Search for the cell housing the specified text and yield its (X, Y) center coordinate. 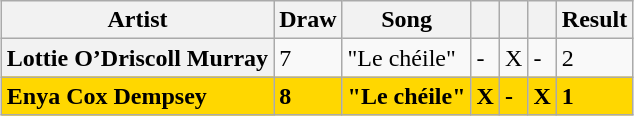
Lottie O’Driscoll Murray (137, 58)
2 (594, 58)
Result (594, 20)
8 (308, 96)
Artist (137, 20)
7 (308, 58)
Song (406, 20)
1 (594, 96)
Draw (308, 20)
Enya Cox Dempsey (137, 96)
